Pinpoint the cell where the given text exists, returning its (x, y) midpoint coordinate. 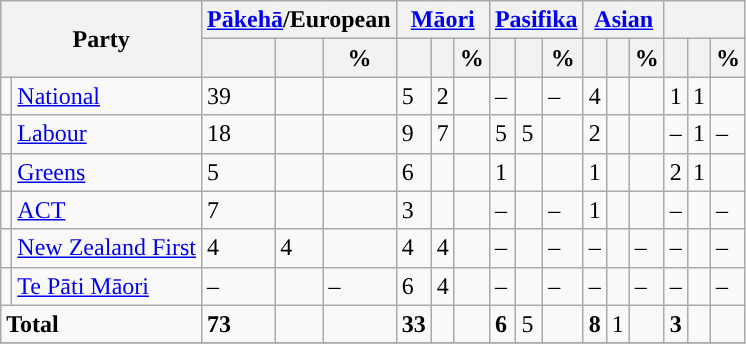
Greens (107, 172)
Party (102, 39)
Pākehā/European (298, 20)
New Zealand First (107, 248)
9 (414, 134)
73 (238, 324)
Asian (624, 20)
Pasifika (536, 20)
Total (102, 324)
8 (594, 324)
39 (238, 96)
Māori (442, 20)
18 (238, 134)
Te Pāti Māori (107, 286)
33 (414, 324)
ACT (107, 210)
National (107, 96)
Labour (107, 134)
